Capture the cell that displays the provided text and extract its [X, Y] central coordinate. 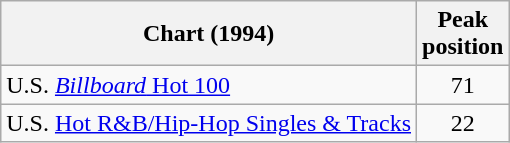
71 [463, 85]
U.S. Billboard Hot 100 [209, 85]
U.S. Hot R&B/Hip-Hop Singles & Tracks [209, 123]
22 [463, 123]
Peakposition [463, 34]
Chart (1994) [209, 34]
